Return the (x, y) coordinate for the center point of the cell that contains the specified text.  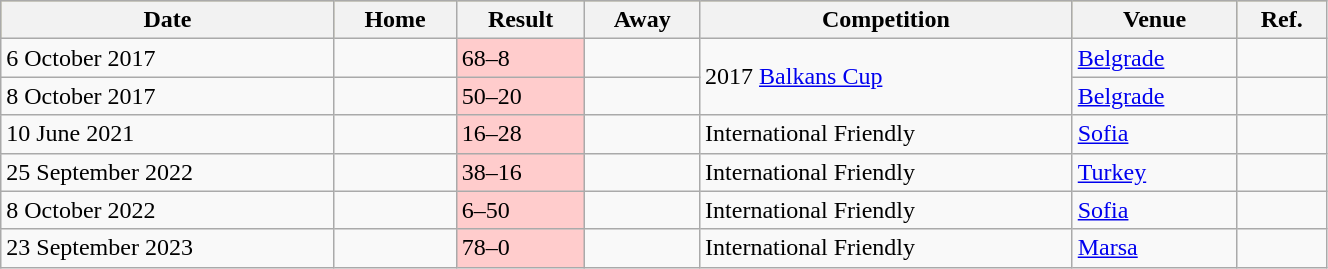
Competition (886, 20)
10 June 2021 (168, 134)
Marsa (1154, 248)
Result (520, 20)
38–16 (520, 172)
Turkey (1154, 172)
Ref. (1282, 20)
2017 Balkans Cup (886, 77)
Home (395, 20)
Venue (1154, 20)
78–0 (520, 248)
8 October 2017 (168, 96)
23 September 2023 (168, 248)
Away (642, 20)
25 September 2022 (168, 172)
6 October 2017 (168, 58)
16–28 (520, 134)
6–50 (520, 210)
50–20 (520, 96)
8 October 2022 (168, 210)
68–8 (520, 58)
Date (168, 20)
